Provide the (x, y) coordinate of the cell's center where the given text is located.  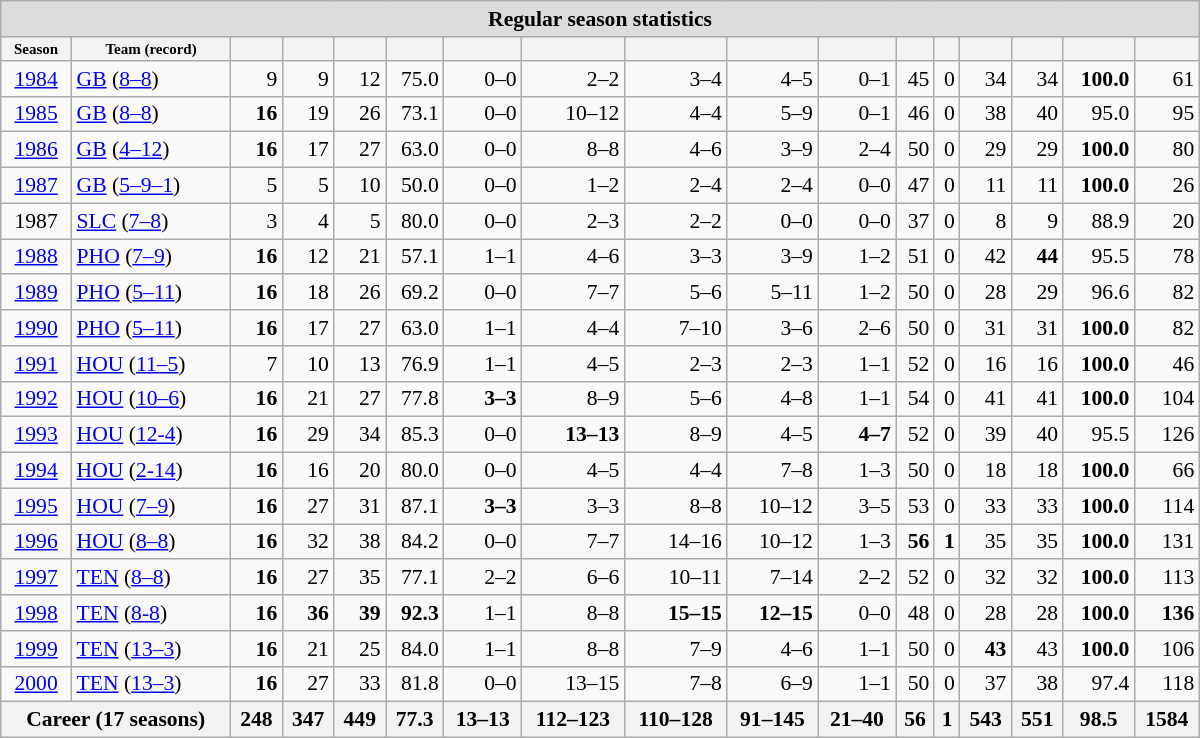
7 (257, 363)
91–145 (772, 720)
112–123 (574, 720)
13–15 (574, 684)
45 (916, 78)
HOU (10–6) (150, 399)
47 (916, 185)
50.0 (415, 185)
TEN (8–8) (150, 577)
95.0 (1098, 114)
61 (1166, 78)
GB (5–9–1) (150, 185)
88.9 (1098, 221)
53 (916, 506)
Season (36, 48)
1994 (36, 470)
551 (1037, 720)
78 (1166, 256)
7–9 (676, 648)
136 (1166, 613)
73.1 (415, 114)
1988 (36, 256)
HOU (8–8) (150, 542)
3–6 (772, 328)
1985 (36, 114)
2–6 (857, 328)
SLC (7–8) (150, 221)
6–6 (574, 577)
7–10 (676, 328)
HOU (11–5) (150, 363)
84.2 (415, 542)
54 (916, 399)
77.8 (415, 399)
14–16 (676, 542)
1991 (36, 363)
12–15 (772, 613)
87.1 (415, 506)
95 (1166, 114)
77.1 (415, 577)
1996 (36, 542)
15–15 (676, 613)
110–128 (676, 720)
118 (1166, 684)
75.0 (415, 78)
449 (360, 720)
76.9 (415, 363)
7–14 (772, 577)
1998 (36, 613)
HOU (12-4) (150, 435)
1995 (36, 506)
HOU (2-14) (150, 470)
3–5 (857, 506)
36 (308, 613)
13 (360, 363)
5–11 (772, 292)
1997 (36, 577)
248 (257, 720)
10–11 (676, 577)
42 (986, 256)
PHO (7–9) (150, 256)
Team (record) (150, 48)
96.6 (1098, 292)
77.3 (415, 720)
4–8 (772, 399)
85.3 (415, 435)
92.3 (415, 613)
51 (916, 256)
80 (1166, 150)
1984 (36, 78)
98.5 (1098, 720)
131 (1166, 542)
44 (1037, 256)
6–9 (772, 684)
8 (986, 221)
69.2 (415, 292)
GB (4–12) (150, 150)
TEN (8-8) (150, 613)
57.1 (415, 256)
1990 (36, 328)
97.4 (1098, 684)
106 (1166, 648)
347 (308, 720)
66 (1166, 470)
HOU (7–9) (150, 506)
84.0 (415, 648)
1989 (36, 292)
3–4 (676, 78)
21–40 (857, 720)
19 (308, 114)
4 (308, 221)
48 (916, 613)
4–7 (857, 435)
Regular season statistics (600, 19)
1986 (36, 150)
1584 (1166, 720)
104 (1166, 399)
1992 (36, 399)
114 (1166, 506)
126 (1166, 435)
2000 (36, 684)
Career (17 seasons) (116, 720)
543 (986, 720)
1999 (36, 648)
3 (257, 221)
113 (1166, 577)
1993 (36, 435)
25 (360, 648)
81.8 (415, 684)
5–9 (772, 114)
